Return (X, Y) of the center of cell containing provided text 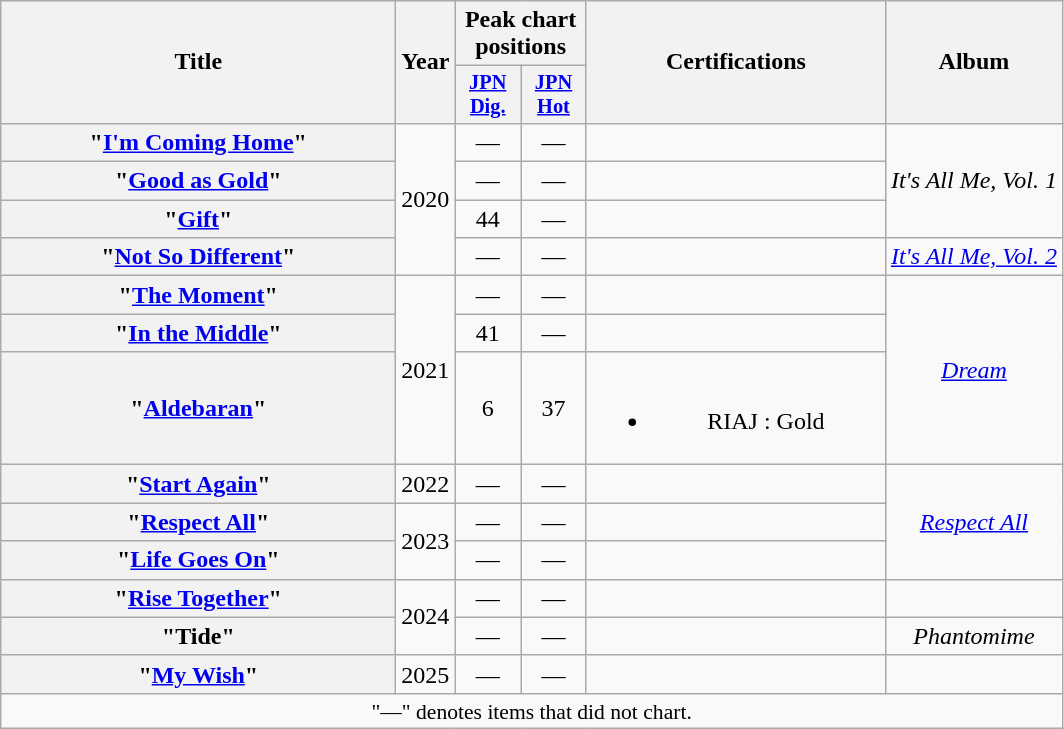
"My Wish" (198, 674)
"—" denotes items that did not chart. (532, 711)
"The Moment" (198, 295)
Title (198, 62)
Peak chart positions (520, 34)
2023 (426, 541)
2025 (426, 674)
It's All Me, Vol. 2 (974, 257)
2022 (426, 484)
Dream (974, 370)
44 (488, 219)
"Respect All" (198, 522)
"Rise Together" (198, 598)
Album (974, 62)
Phantomime (974, 636)
Year (426, 62)
JPNDig. (488, 95)
Certifications (736, 62)
"Gift" (198, 219)
2020 (426, 199)
"Tide" (198, 636)
"Start Again" (198, 484)
"I'm Coming Home" (198, 142)
"Good as Gold" (198, 181)
2024 (426, 617)
Respect All (974, 522)
"In the Middle" (198, 333)
2021 (426, 370)
JPNHot (554, 95)
"Life Goes On" (198, 560)
6 (488, 408)
41 (488, 333)
37 (554, 408)
"Not So Different" (198, 257)
RIAJ : Gold (736, 408)
It's All Me, Vol. 1 (974, 180)
"Aldebaran" (198, 408)
